Return (X, Y) of the center of cell containing provided text 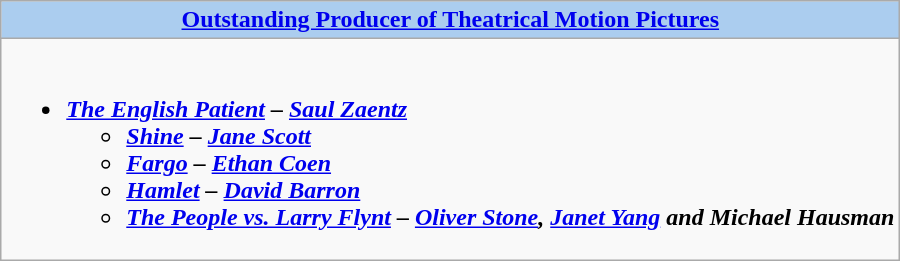
Outstanding Producer of Theatrical Motion Pictures (450, 20)
